Scan for the cell matching the given text and deliver its (x, y) coordinate at center. 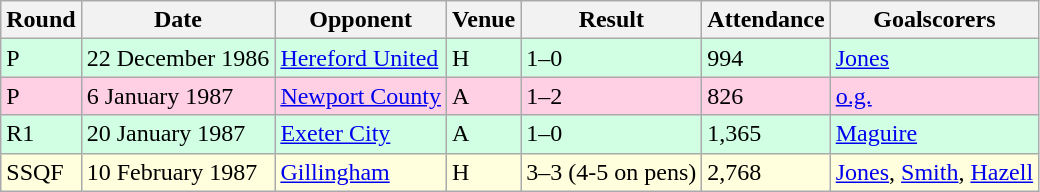
826 (766, 96)
Jones, Smith, Hazell (934, 172)
2,768 (766, 172)
1–2 (612, 96)
Opponent (361, 20)
1,365 (766, 134)
R1 (41, 134)
Venue (484, 20)
Newport County (361, 96)
Maguire (934, 134)
Exeter City (361, 134)
Attendance (766, 20)
o.g. (934, 96)
SSQF (41, 172)
Date (178, 20)
10 February 1987 (178, 172)
Jones (934, 58)
Hereford United (361, 58)
6 January 1987 (178, 96)
Round (41, 20)
Goalscorers (934, 20)
22 December 1986 (178, 58)
Result (612, 20)
3–3 (4-5 on pens) (612, 172)
994 (766, 58)
Gillingham (361, 172)
20 January 1987 (178, 134)
